Find where the given text appears and provide that cell's center as [X, Y] coordinate. 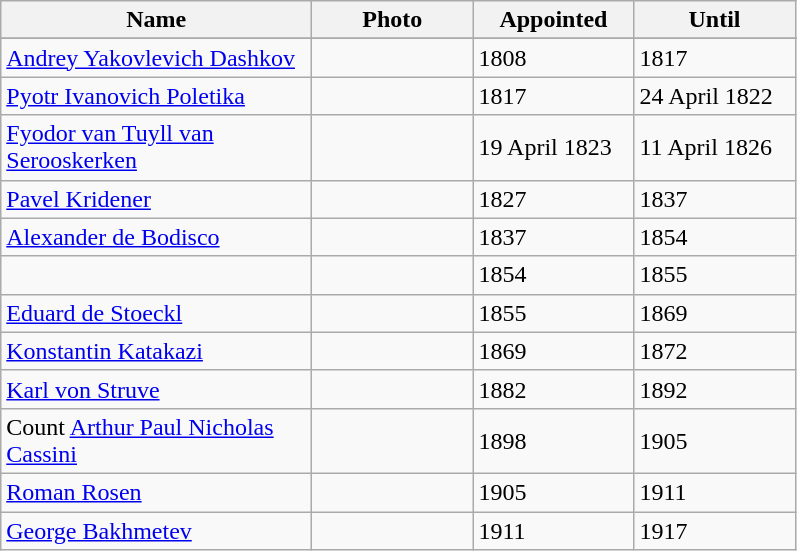
Roman Rosen [156, 492]
Pyotr Ivanovich Poletika [156, 96]
Until [714, 20]
Eduard de Stoeckl [156, 313]
Andrey Yakovlevich Dashkov [156, 58]
1882 [554, 389]
24 April 1822 [714, 96]
Name [156, 20]
1872 [714, 351]
Konstantin Katakazi [156, 351]
Photo [392, 20]
Appointed [554, 20]
19 April 1823 [554, 148]
Fyodor van Tuyll van Serooskerken [156, 148]
11 April 1826 [714, 148]
Pavel Kridener [156, 199]
1917 [714, 531]
1827 [554, 199]
Alexander de Bodisco [156, 237]
Count Arthur Paul Nicholas Cassini [156, 440]
1898 [554, 440]
Karl von Struve [156, 389]
1892 [714, 389]
1808 [554, 58]
George Bakhmetev [156, 531]
